Identify which cell holds the provided text, then report its (x, y) central coordinate. 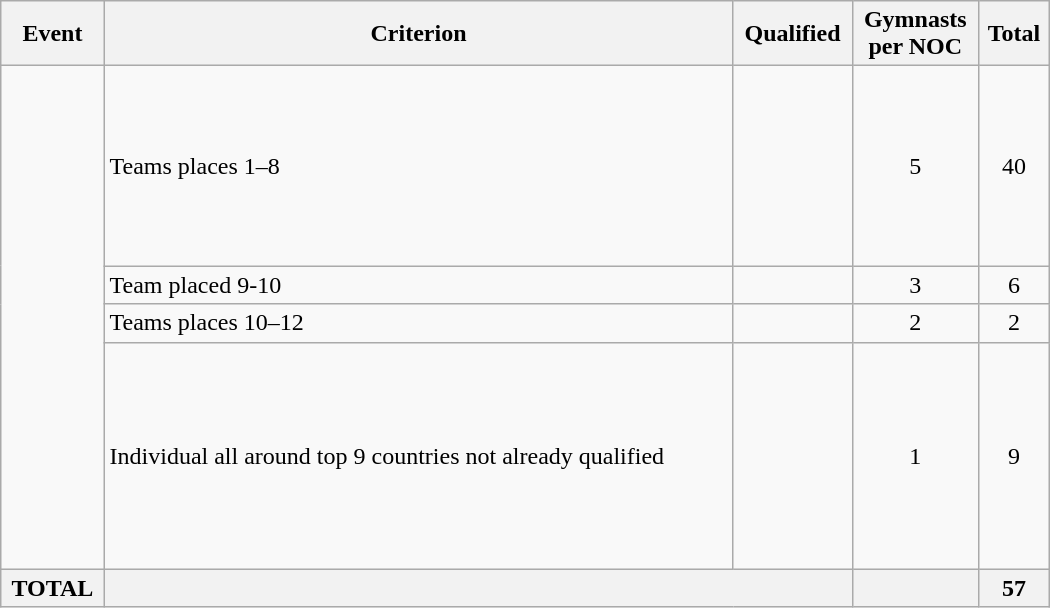
Qualified (792, 34)
1 (915, 456)
Total (1014, 34)
9 (1014, 456)
57 (1014, 588)
Criterion (418, 34)
5 (915, 166)
3 (915, 285)
Event (52, 34)
Gymnasts per NOC (915, 34)
Teams places 1–8 (418, 166)
Teams places 10–12 (418, 323)
40 (1014, 166)
Team placed 9-10 (418, 285)
6 (1014, 285)
Individual all around top 9 countries not already qualified (418, 456)
TOTAL (52, 588)
